Capture the cell that displays the provided text and extract its [X, Y] central coordinate. 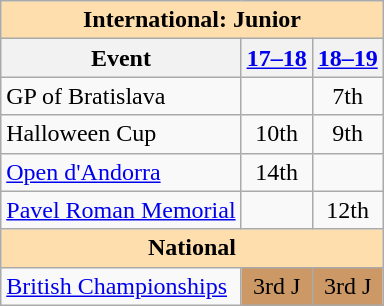
14th [276, 172]
British Championships [121, 286]
Pavel Roman Memorial [121, 210]
GP of Bratislava [121, 96]
National [192, 248]
Event [121, 58]
9th [348, 134]
12th [348, 210]
10th [276, 134]
International: Junior [192, 20]
18–19 [348, 58]
7th [348, 96]
Open d'Andorra [121, 172]
17–18 [276, 58]
Halloween Cup [121, 134]
